From the cell containing the given text, extract its center point as [X, Y] coordinate. 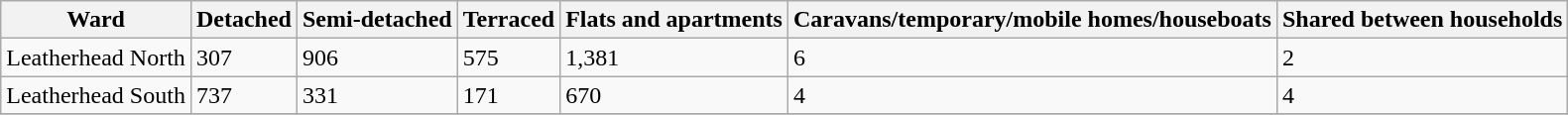
Caravans/temporary/mobile homes/houseboats [1031, 20]
Ward [96, 20]
Leatherhead South [96, 95]
Terraced [508, 20]
6 [1031, 57]
670 [674, 95]
Flats and apartments [674, 20]
Shared between households [1422, 20]
Detached [244, 20]
Semi-detached [377, 20]
Leatherhead North [96, 57]
1,381 [674, 57]
307 [244, 57]
171 [508, 95]
575 [508, 57]
2 [1422, 57]
737 [244, 95]
906 [377, 57]
331 [377, 95]
